Detect which cell encompasses the target text, then output its [x, y] center coordinate. 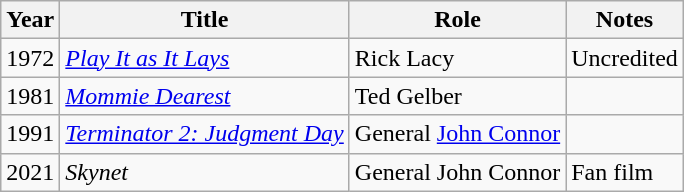
2021 [30, 172]
Notes [625, 20]
1991 [30, 134]
Play It as It Lays [205, 58]
Role [457, 20]
Rick Lacy [457, 58]
Mommie Dearest [205, 96]
1972 [30, 58]
Terminator 2: Judgment Day [205, 134]
Year [30, 20]
Fan film [625, 172]
Skynet [205, 172]
Ted Gelber [457, 96]
Title [205, 20]
Uncredited [625, 58]
1981 [30, 96]
